Return [X, Y] of the center of cell containing provided text 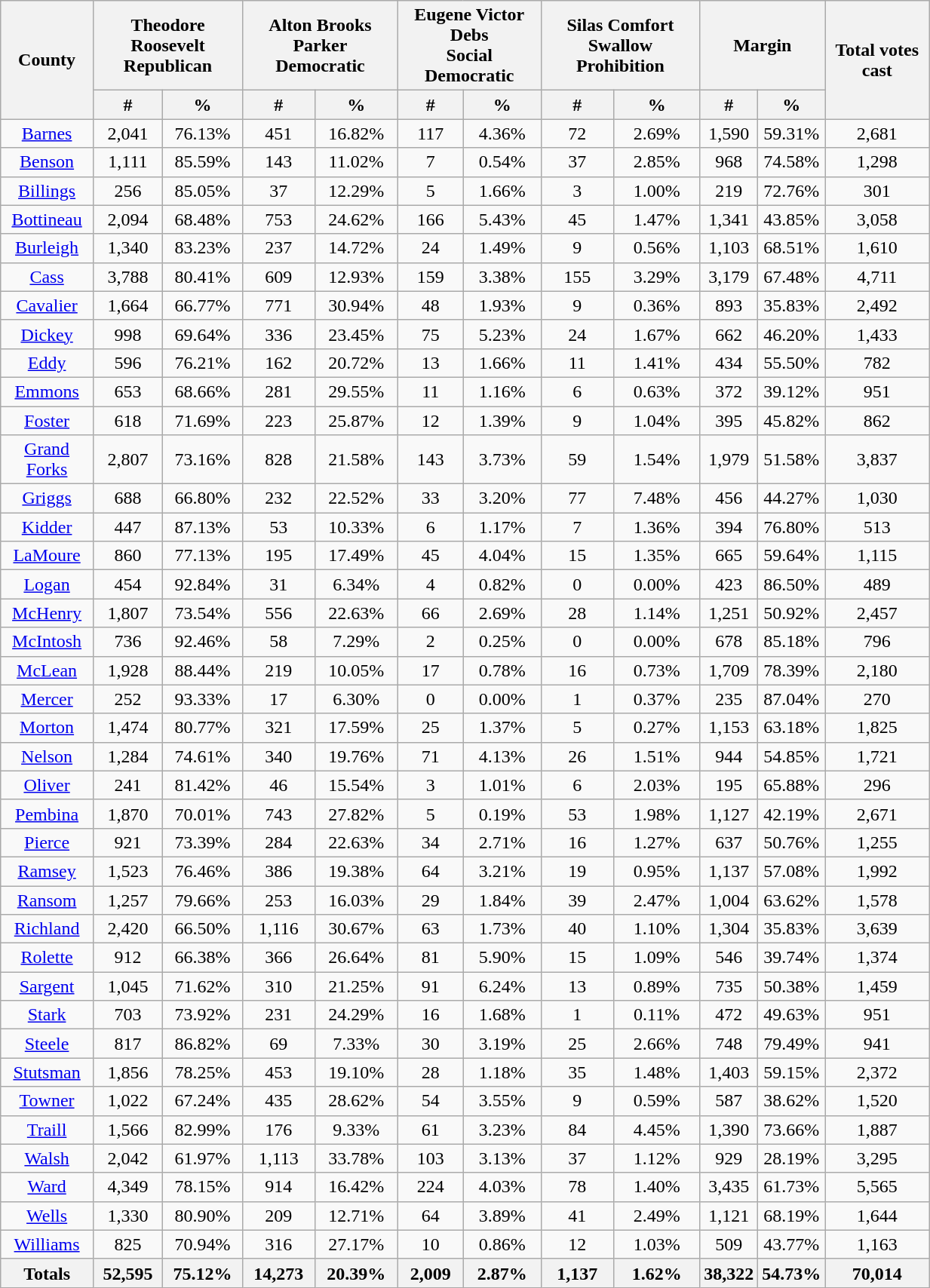
1,121 [729, 1216]
1,111 [127, 162]
2.03% [657, 785]
85.59% [202, 162]
296 [877, 785]
87.13% [202, 527]
3,837 [877, 460]
1,251 [729, 613]
Oliver [47, 785]
748 [729, 1044]
Walsh [47, 1158]
9.33% [356, 1130]
1.73% [502, 929]
69.64% [202, 334]
386 [279, 871]
52,595 [127, 1273]
3.19% [502, 1044]
2,180 [877, 670]
1,113 [279, 1158]
235 [729, 699]
26 [577, 756]
1,566 [127, 1130]
1.54% [657, 460]
85.05% [202, 191]
423 [729, 584]
1.47% [657, 219]
1.04% [657, 420]
49.63% [792, 1015]
29.55% [356, 391]
59.15% [792, 1072]
0.63% [657, 391]
1.09% [657, 958]
252 [127, 699]
Wells [47, 1216]
76.80% [792, 527]
1.93% [502, 305]
30 [430, 1044]
50.38% [792, 986]
Pembina [47, 814]
19.76% [356, 756]
1,887 [877, 1130]
281 [279, 391]
30.94% [356, 305]
2,420 [127, 929]
1,459 [877, 986]
489 [877, 584]
5.23% [502, 334]
736 [127, 642]
Dickey [47, 334]
1,257 [127, 900]
66.50% [202, 929]
25.87% [356, 420]
162 [279, 363]
92.84% [202, 584]
78.39% [792, 670]
16.03% [356, 900]
1.98% [657, 814]
88.44% [202, 670]
1.39% [502, 420]
1,644 [877, 1216]
782 [877, 363]
3,179 [729, 277]
2,807 [127, 460]
66.38% [202, 958]
825 [127, 1244]
Burleigh [47, 248]
1,992 [877, 871]
5,565 [877, 1187]
862 [877, 420]
28.19% [792, 1158]
33 [430, 498]
11.02% [356, 162]
39.12% [792, 391]
637 [729, 842]
310 [279, 986]
1,374 [877, 958]
1.68% [502, 1015]
316 [279, 1244]
67.24% [202, 1101]
4.36% [502, 133]
40 [577, 929]
3.55% [502, 1101]
71.69% [202, 420]
72 [577, 133]
Silas Comfort SwallowProhibition [620, 45]
4.03% [502, 1187]
472 [729, 1015]
1,030 [877, 498]
7.29% [356, 642]
1,856 [127, 1072]
Margin [763, 45]
5.43% [502, 219]
43.85% [792, 219]
0.95% [657, 871]
0.11% [657, 1015]
80.77% [202, 728]
70.94% [202, 1244]
38,322 [729, 1273]
893 [729, 305]
20.39% [356, 1273]
24.29% [356, 1015]
4 [430, 584]
860 [127, 556]
45.82% [792, 420]
912 [127, 958]
McHenry [47, 613]
29 [430, 900]
Theodore RooseveltRepublican [167, 45]
1.27% [657, 842]
Pierce [47, 842]
1,103 [729, 248]
284 [279, 842]
1,390 [729, 1130]
80.41% [202, 277]
12.29% [356, 191]
LaMoure [47, 556]
County [47, 60]
929 [729, 1158]
1,340 [127, 248]
2.66% [657, 1044]
1,523 [127, 871]
1,304 [729, 929]
735 [729, 986]
2.85% [657, 162]
70,014 [877, 1273]
3.20% [502, 498]
16.42% [356, 1187]
Logan [47, 584]
1.49% [502, 248]
14.72% [356, 248]
998 [127, 334]
Traill [47, 1130]
653 [127, 391]
1,807 [127, 613]
22.52% [356, 498]
10.33% [356, 527]
87.04% [792, 699]
27.17% [356, 1244]
31 [279, 584]
1.67% [657, 334]
McIntosh [47, 642]
1,520 [877, 1101]
Cavalier [47, 305]
1,433 [877, 334]
Nelson [47, 756]
817 [127, 1044]
743 [279, 814]
3.29% [657, 277]
596 [127, 363]
618 [127, 420]
1,610 [877, 248]
7.48% [657, 498]
395 [729, 420]
55.50% [792, 363]
1.62% [657, 1273]
Ransom [47, 900]
73.92% [202, 1015]
54.73% [792, 1273]
10 [430, 1244]
231 [279, 1015]
340 [279, 756]
456 [729, 498]
1,116 [279, 929]
301 [877, 191]
3,435 [729, 1187]
366 [279, 958]
2,372 [877, 1072]
103 [430, 1158]
3,639 [877, 929]
Barnes [47, 133]
17.49% [356, 556]
1,004 [729, 900]
75.12% [202, 1273]
1,127 [729, 814]
61.73% [792, 1187]
2.87% [502, 1273]
4.13% [502, 756]
1,255 [877, 842]
0.89% [657, 986]
Total votes cast [877, 60]
Stark [47, 1015]
609 [279, 277]
92.46% [202, 642]
58 [279, 642]
75 [430, 334]
1.16% [502, 391]
73.16% [202, 460]
509 [729, 1244]
Grand Forks [47, 460]
66.77% [202, 305]
1,341 [729, 219]
1.01% [502, 785]
223 [279, 420]
921 [127, 842]
4.04% [502, 556]
556 [279, 613]
1,664 [127, 305]
451 [279, 133]
Billings [47, 191]
93.33% [202, 699]
0.36% [657, 305]
2,681 [877, 133]
Griggs [47, 498]
2,492 [877, 305]
447 [127, 527]
39 [577, 900]
209 [279, 1216]
Foster [47, 420]
1.12% [657, 1158]
914 [279, 1187]
771 [279, 305]
3,295 [877, 1158]
4,349 [127, 1187]
2,041 [127, 133]
70.01% [202, 814]
2,457 [877, 613]
1,825 [877, 728]
6.24% [502, 986]
83.23% [202, 248]
61 [430, 1130]
117 [430, 133]
453 [279, 1072]
41 [577, 1216]
155 [577, 277]
76.46% [202, 871]
665 [729, 556]
968 [729, 162]
Totals [47, 1273]
43.77% [792, 1244]
61.97% [202, 1158]
McLean [47, 670]
6.30% [356, 699]
1.51% [657, 756]
1,474 [127, 728]
Mercer [47, 699]
59.31% [792, 133]
321 [279, 728]
1,115 [877, 556]
46 [279, 785]
828 [279, 460]
12.71% [356, 1216]
Steele [47, 1044]
1.37% [502, 728]
662 [729, 334]
513 [877, 527]
796 [877, 642]
68.66% [202, 391]
28.62% [356, 1101]
Bottineau [47, 219]
71.62% [202, 986]
74.61% [202, 756]
2,094 [127, 219]
14,273 [279, 1273]
77.13% [202, 556]
253 [279, 900]
81.42% [202, 785]
Benson [47, 162]
1,022 [127, 1101]
91 [430, 986]
2,671 [877, 814]
1.40% [657, 1187]
Stutsman [47, 1072]
3.21% [502, 871]
176 [279, 1130]
79.49% [792, 1044]
434 [729, 363]
71 [430, 756]
78.15% [202, 1187]
66 [430, 613]
34 [430, 842]
50.76% [792, 842]
0.19% [502, 814]
1,045 [127, 986]
24.62% [356, 219]
1,403 [729, 1072]
Ward [47, 1187]
0.82% [502, 584]
48 [430, 305]
546 [729, 958]
2.71% [502, 842]
59 [577, 460]
0.27% [657, 728]
Alton Brooks ParkerDemocratic [321, 45]
454 [127, 584]
76.13% [202, 133]
74.58% [792, 162]
57.08% [792, 871]
46.20% [792, 334]
19.10% [356, 1072]
941 [877, 1044]
Morton [47, 728]
435 [279, 1101]
1.00% [657, 191]
394 [729, 527]
1,298 [877, 162]
0.25% [502, 642]
1,163 [877, 1244]
3,788 [127, 277]
1,928 [127, 670]
Cass [47, 277]
73.39% [202, 842]
69 [279, 1044]
1,590 [729, 133]
1.17% [502, 527]
10.05% [356, 670]
4,711 [877, 277]
1,153 [729, 728]
12.93% [356, 277]
1.35% [657, 556]
1,721 [877, 756]
224 [430, 1187]
63 [430, 929]
Sargent [47, 986]
19 [577, 871]
67.48% [792, 277]
1.84% [502, 900]
16.82% [356, 133]
241 [127, 785]
39.74% [792, 958]
3.89% [502, 1216]
86.82% [202, 1044]
86.50% [792, 584]
42.19% [792, 814]
703 [127, 1015]
17.59% [356, 728]
0.59% [657, 1101]
1.36% [657, 527]
1.03% [657, 1244]
1,330 [127, 1216]
0.78% [502, 670]
1,870 [127, 814]
753 [279, 219]
72.76% [792, 191]
256 [127, 191]
688 [127, 498]
20.72% [356, 363]
Eddy [47, 363]
65.88% [792, 785]
Towner [47, 1101]
237 [279, 248]
Eugene Victor DebsSocial Democratic [469, 45]
82.99% [202, 1130]
84 [577, 1130]
1,578 [877, 900]
1.48% [657, 1072]
66.80% [202, 498]
76.21% [202, 363]
Rolette [47, 958]
26.64% [356, 958]
678 [729, 642]
1,709 [729, 670]
7.33% [356, 1044]
2.47% [657, 900]
0.86% [502, 1244]
21.58% [356, 460]
1.18% [502, 1072]
4.45% [657, 1130]
21.25% [356, 986]
23.45% [356, 334]
51.58% [792, 460]
372 [729, 391]
3.23% [502, 1130]
1.14% [657, 613]
3,058 [877, 219]
78.25% [202, 1072]
54 [430, 1101]
5.90% [502, 958]
1.41% [657, 363]
54.85% [792, 756]
1.10% [657, 929]
27.82% [356, 814]
336 [279, 334]
232 [279, 498]
50.92% [792, 613]
35 [577, 1072]
587 [729, 1101]
78 [577, 1187]
3.13% [502, 1158]
73.54% [202, 613]
2.49% [657, 1216]
77 [577, 498]
Ramsey [47, 871]
2 [430, 642]
79.66% [202, 900]
0.54% [502, 162]
Emmons [47, 391]
1,284 [127, 756]
81 [430, 958]
2,009 [430, 1273]
80.90% [202, 1216]
0.37% [657, 699]
3.73% [502, 460]
38.62% [792, 1101]
270 [877, 699]
15.54% [356, 785]
6.34% [356, 584]
68.51% [792, 248]
1,979 [729, 460]
33.78% [356, 1158]
0.73% [657, 670]
Kidder [47, 527]
19.38% [356, 871]
73.66% [792, 1130]
159 [430, 277]
Richland [47, 929]
3.38% [502, 277]
68.48% [202, 219]
85.18% [792, 642]
2,042 [127, 1158]
Williams [47, 1244]
166 [430, 219]
63.62% [792, 900]
44.27% [792, 498]
30.67% [356, 929]
944 [729, 756]
0.56% [657, 248]
59.64% [792, 556]
68.19% [792, 1216]
63.18% [792, 728]
